Identify which cell holds the provided text, then report its (x, y) central coordinate. 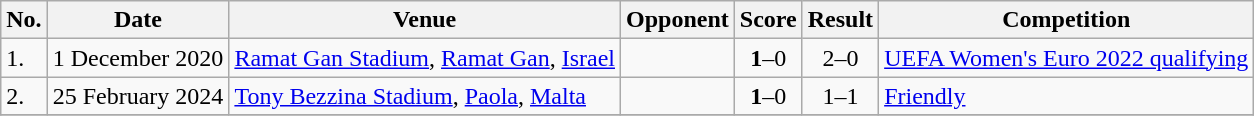
Opponent (678, 20)
2–0 (840, 58)
1 December 2020 (138, 58)
Result (840, 20)
Ramat Gan Stadium, Ramat Gan, Israel (425, 58)
Friendly (1066, 96)
Date (138, 20)
25 February 2024 (138, 96)
No. (24, 20)
Score (768, 20)
2. (24, 96)
1. (24, 58)
Competition (1066, 20)
Venue (425, 20)
1–1 (840, 96)
Tony Bezzina Stadium, Paola, Malta (425, 96)
UEFA Women's Euro 2022 qualifying (1066, 58)
